Pinpoint the cell where the given text exists, returning its [x, y] midpoint coordinate. 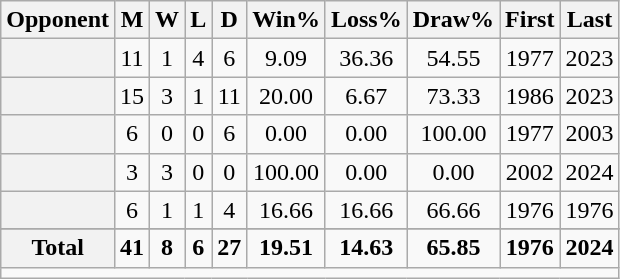
Total [58, 248]
36.36 [366, 58]
Draw% [453, 20]
19.51 [286, 248]
Last [590, 20]
15 [132, 96]
1986 [530, 96]
L [198, 20]
54.55 [453, 58]
66.66 [453, 210]
Opponent [58, 20]
Loss% [366, 20]
73.33 [453, 96]
D [230, 20]
65.85 [453, 248]
M [132, 20]
2002 [530, 172]
8 [168, 248]
W [168, 20]
20.00 [286, 96]
2003 [590, 134]
14.63 [366, 248]
Win% [286, 20]
First [530, 20]
27 [230, 248]
6.67 [366, 96]
9.09 [286, 58]
41 [132, 248]
